Determine the (x, y) coordinate at the center of the cell enclosing the given text.  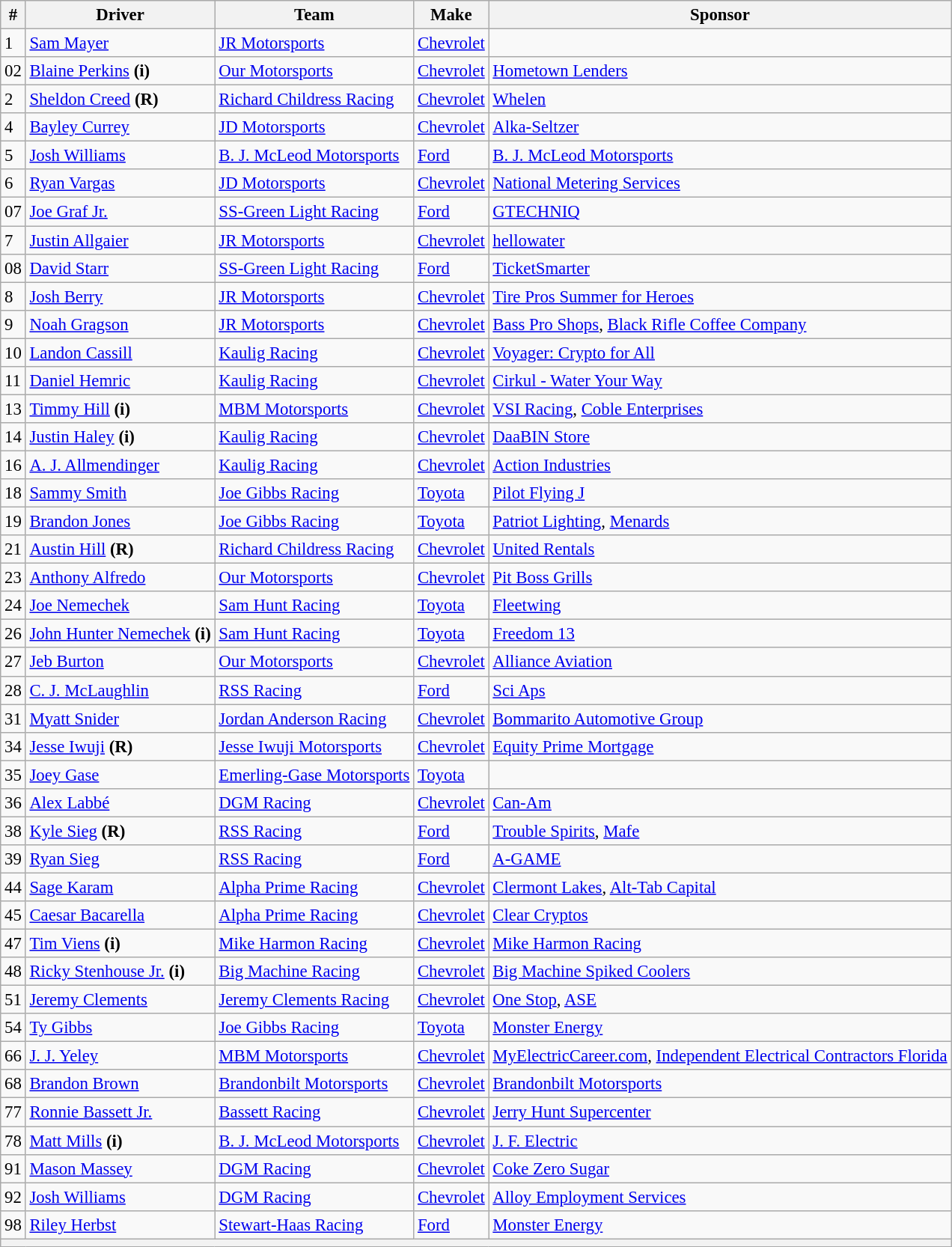
10 (13, 353)
Daniel Hemric (120, 381)
Caesar Bacarella (120, 915)
Jeb Burton (120, 662)
39 (13, 859)
Alliance Aviation (720, 662)
Sheldon Creed (R) (120, 100)
Landon Cassill (120, 353)
Sci Aps (720, 690)
Fleetwing (720, 606)
Cirkul - Water Your Way (720, 381)
Ty Gibbs (120, 1028)
J. J. Yeley (120, 1056)
35 (13, 775)
Sam Mayer (120, 43)
5 (13, 156)
Alka-Seltzer (720, 127)
Justin Haley (i) (120, 437)
4 (13, 127)
MyElectricCareer.com, Independent Electrical Contractors Florida (720, 1056)
Big Machine Spiked Coolers (720, 972)
19 (13, 522)
Riley Herbst (120, 1225)
National Metering Services (720, 183)
Brandon Brown (120, 1085)
Myatt Snider (120, 719)
38 (13, 831)
Patriot Lighting, Menards (720, 522)
1 (13, 43)
Tim Viens (i) (120, 944)
7 (13, 240)
Ricky Stenhouse Jr. (i) (120, 972)
66 (13, 1056)
08 (13, 268)
Pilot Flying J (720, 493)
44 (13, 887)
# (13, 15)
07 (13, 212)
28 (13, 690)
Timmy Hill (i) (120, 409)
United Rentals (720, 549)
11 (13, 381)
Action Industries (720, 465)
Coke Zero Sugar (720, 1168)
Matt Mills (i) (120, 1141)
68 (13, 1085)
C. J. McLaughlin (120, 690)
48 (13, 972)
Freedom 13 (720, 634)
Jeremy Clements (120, 1000)
98 (13, 1225)
Bass Pro Shops, Black Rifle Coffee Company (720, 324)
Joe Nemechek (120, 606)
Trouble Spirits, Mafe (720, 831)
hellowater (720, 240)
Whelen (720, 100)
Pit Boss Grills (720, 578)
Alloy Employment Services (720, 1197)
2 (13, 100)
14 (13, 437)
Driver (120, 15)
Jesse Iwuji Motorsports (314, 746)
51 (13, 1000)
Joey Gase (120, 775)
77 (13, 1112)
91 (13, 1168)
Jeremy Clements Racing (314, 1000)
36 (13, 803)
16 (13, 465)
Ronnie Bassett Jr. (120, 1112)
A-GAME (720, 859)
Justin Allgaier (120, 240)
18 (13, 493)
6 (13, 183)
24 (13, 606)
A. J. Allmendinger (120, 465)
Brandon Jones (120, 522)
54 (13, 1028)
Alex Labbé (120, 803)
31 (13, 719)
Noah Gragson (120, 324)
Sammy Smith (120, 493)
47 (13, 944)
J. F. Electric (720, 1141)
Jordan Anderson Racing (314, 719)
Equity Prime Mortgage (720, 746)
TicketSmarter (720, 268)
Bassett Racing (314, 1112)
Joe Graf Jr. (120, 212)
Big Machine Racing (314, 972)
Team (314, 15)
Blaine Perkins (i) (120, 71)
Austin Hill (R) (120, 549)
Ryan Vargas (120, 183)
Clermont Lakes, Alt-Tab Capital (720, 887)
Make (451, 15)
Bayley Currey (120, 127)
27 (13, 662)
Tire Pros Summer for Heroes (720, 296)
VSI Racing, Coble Enterprises (720, 409)
Anthony Alfredo (120, 578)
92 (13, 1197)
26 (13, 634)
One Stop, ASE (720, 1000)
Sage Karam (120, 887)
Josh Berry (120, 296)
02 (13, 71)
23 (13, 578)
9 (13, 324)
Clear Cryptos (720, 915)
8 (13, 296)
David Starr (120, 268)
John Hunter Nemechek (i) (120, 634)
Sponsor (720, 15)
Stewart-Haas Racing (314, 1225)
GTECHNIQ (720, 212)
Mason Massey (120, 1168)
Can-Am (720, 803)
DaaBIN Store (720, 437)
Jerry Hunt Supercenter (720, 1112)
Hometown Lenders (720, 71)
Bommarito Automotive Group (720, 719)
Kyle Sieg (R) (120, 831)
45 (13, 915)
Jesse Iwuji (R) (120, 746)
78 (13, 1141)
34 (13, 746)
13 (13, 409)
Voyager: Crypto for All (720, 353)
Emerling-Gase Motorsports (314, 775)
Ryan Sieg (120, 859)
21 (13, 549)
